Extract the [X, Y] coordinate from the center of the cell holding the provided text.  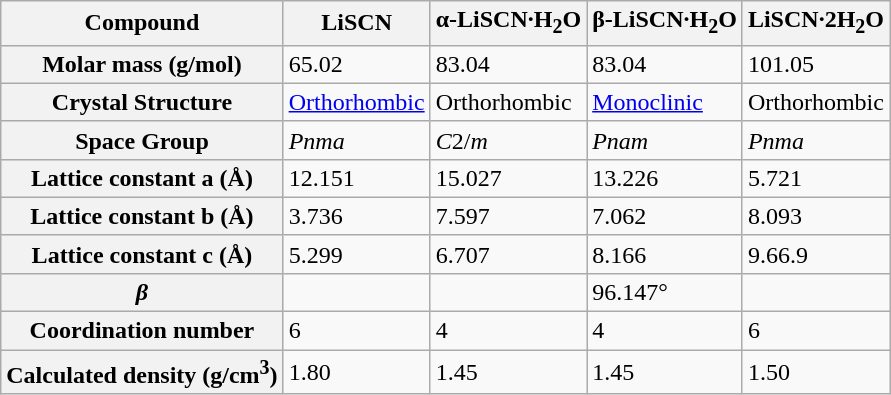
5.299 [356, 254]
β [142, 292]
7.597 [508, 216]
Monoclinic [665, 102]
15.027 [508, 178]
6.707 [508, 254]
101.05 [816, 64]
96.147° [665, 292]
Molar mass (g/mol) [142, 64]
7.062 [665, 216]
Coordination number [142, 331]
Calculated density (g/cm3) [142, 372]
5.721 [816, 178]
3.736 [356, 216]
LiSCN [356, 23]
Lattice constant a (Å) [142, 178]
65.02 [356, 64]
LiSCN·2H2O [816, 23]
1.80 [356, 372]
α-LiSCN·H2O [508, 23]
1.50 [816, 372]
8.093 [816, 216]
13.226 [665, 178]
Pnam [665, 140]
β-LiSCN·H2O [665, 23]
9.66.9 [816, 254]
Compound [142, 23]
Lattice constant b (Å) [142, 216]
Lattice constant c (Å) [142, 254]
Crystal Structure [142, 102]
C2/m [508, 140]
Space Group [142, 140]
12.151 [356, 178]
8.166 [665, 254]
